Search for the cell housing the specified text and yield its (x, y) center coordinate. 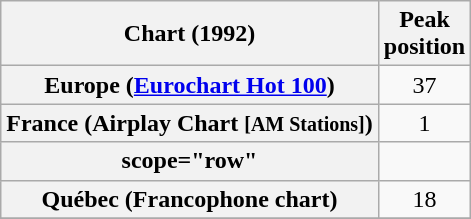
scope="row" (190, 161)
Peakposition (424, 34)
18 (424, 199)
37 (424, 85)
Europe (Eurochart Hot 100) (190, 85)
Québec (Francophone chart) (190, 199)
1 (424, 123)
France (Airplay Chart [AM Stations]) (190, 123)
Chart (1992) (190, 34)
